Detect which cell encompasses the target text, then output its (X, Y) center coordinate. 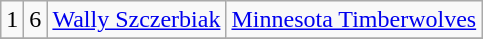
Wally Szczerbiak (136, 20)
Minnesota Timberwolves (354, 20)
6 (36, 20)
1 (12, 20)
